Extract the [x, y] coordinate from the center of the cell holding the provided text.  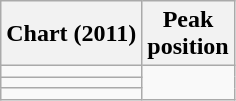
Chart (2011) [72, 34]
Peakposition [188, 34]
